Capture the cell that displays the provided text and extract its (x, y) central coordinate. 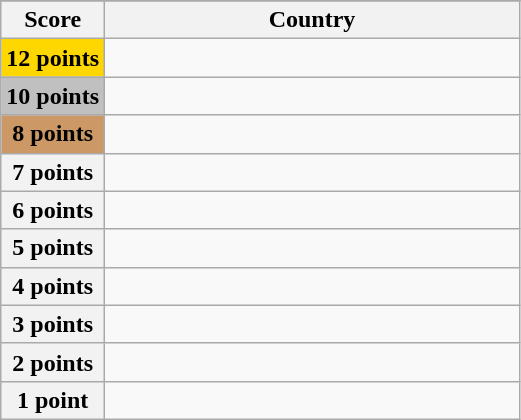
8 points (53, 134)
1 point (53, 400)
5 points (53, 248)
7 points (53, 172)
2 points (53, 362)
3 points (53, 324)
10 points (53, 96)
Score (53, 20)
12 points (53, 58)
4 points (53, 286)
Country (312, 20)
6 points (53, 210)
